Return the [x, y] coordinate for the center point of the cell that contains the specified text.  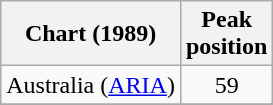
59 [226, 85]
Chart (1989) [91, 34]
Australia (ARIA) [91, 85]
Peakposition [226, 34]
